Provide the [X, Y] coordinate of the cell's center where the given text is located.  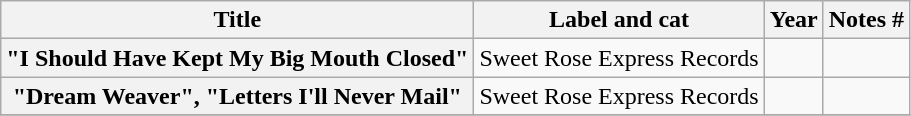
Notes # [866, 20]
Label and cat [619, 20]
Year [794, 20]
"I Should Have Kept My Big Mouth Closed" [238, 58]
"Dream Weaver", "Letters I'll Never Mail" [238, 96]
Title [238, 20]
